Search for the cell housing the specified text and yield its [x, y] center coordinate. 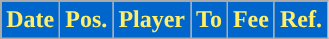
To [210, 20]
Pos. [86, 20]
Date [30, 20]
Ref. [300, 20]
Fee [250, 20]
Player [152, 20]
